Determine the (x, y) coordinate at the center of the cell enclosing the given text.  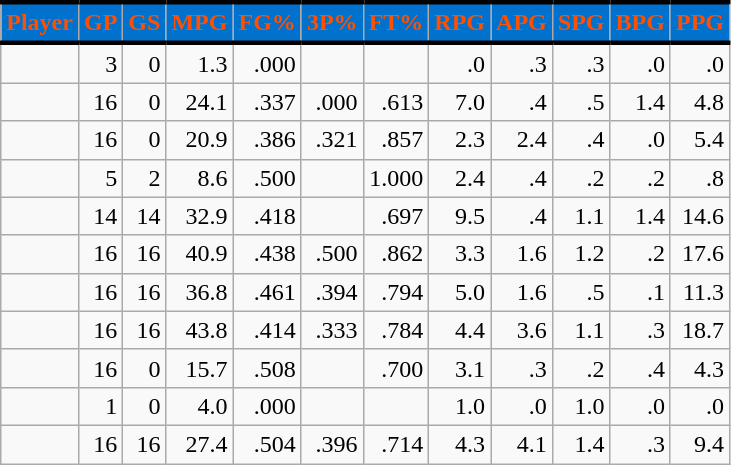
36.8 (200, 292)
4.1 (522, 444)
11.3 (700, 292)
17.6 (700, 254)
.700 (396, 368)
5.4 (700, 140)
8.6 (200, 178)
SPG (581, 22)
.8 (700, 178)
27.4 (200, 444)
PPG (700, 22)
4.8 (700, 102)
5 (100, 178)
3.1 (460, 368)
GP (100, 22)
4.4 (460, 330)
.396 (332, 444)
2.3 (460, 140)
1.2 (581, 254)
RPG (460, 22)
.613 (396, 102)
40.9 (200, 254)
.321 (332, 140)
3.3 (460, 254)
Player (40, 22)
.438 (267, 254)
9.5 (460, 216)
BPG (640, 22)
.1 (640, 292)
.794 (396, 292)
.508 (267, 368)
FT% (396, 22)
.714 (396, 444)
MPG (200, 22)
24.1 (200, 102)
4.0 (200, 406)
.504 (267, 444)
5.0 (460, 292)
9.4 (700, 444)
.386 (267, 140)
.418 (267, 216)
APG (522, 22)
1 (100, 406)
.857 (396, 140)
18.7 (700, 330)
3P% (332, 22)
.337 (267, 102)
15.7 (200, 368)
1.000 (396, 178)
1.3 (200, 63)
.394 (332, 292)
.333 (332, 330)
.697 (396, 216)
FG% (267, 22)
.461 (267, 292)
.414 (267, 330)
7.0 (460, 102)
GS (144, 22)
3.6 (522, 330)
2 (144, 178)
32.9 (200, 216)
3 (100, 63)
20.9 (200, 140)
.784 (396, 330)
43.8 (200, 330)
14.6 (700, 216)
.862 (396, 254)
